Return [x, y] of the center of cell containing provided text 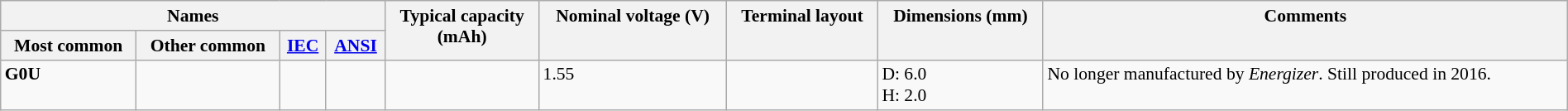
Terminal layout [802, 30]
D: 6.0H: 2.0 [960, 84]
IEC [303, 46]
Names [194, 16]
ANSI [356, 46]
No longer manufactured by Energizer. Still produced in 2016. [1305, 84]
Dimen­sions (mm) [960, 30]
G0U [69, 84]
Comments [1305, 30]
Other common [208, 46]
Typical capacity (mAh) [462, 30]
Nominal voltage (V) [633, 30]
1.55 [633, 84]
Most common [69, 46]
